From the cell containing the given text, extract its center point as (x, y) coordinate. 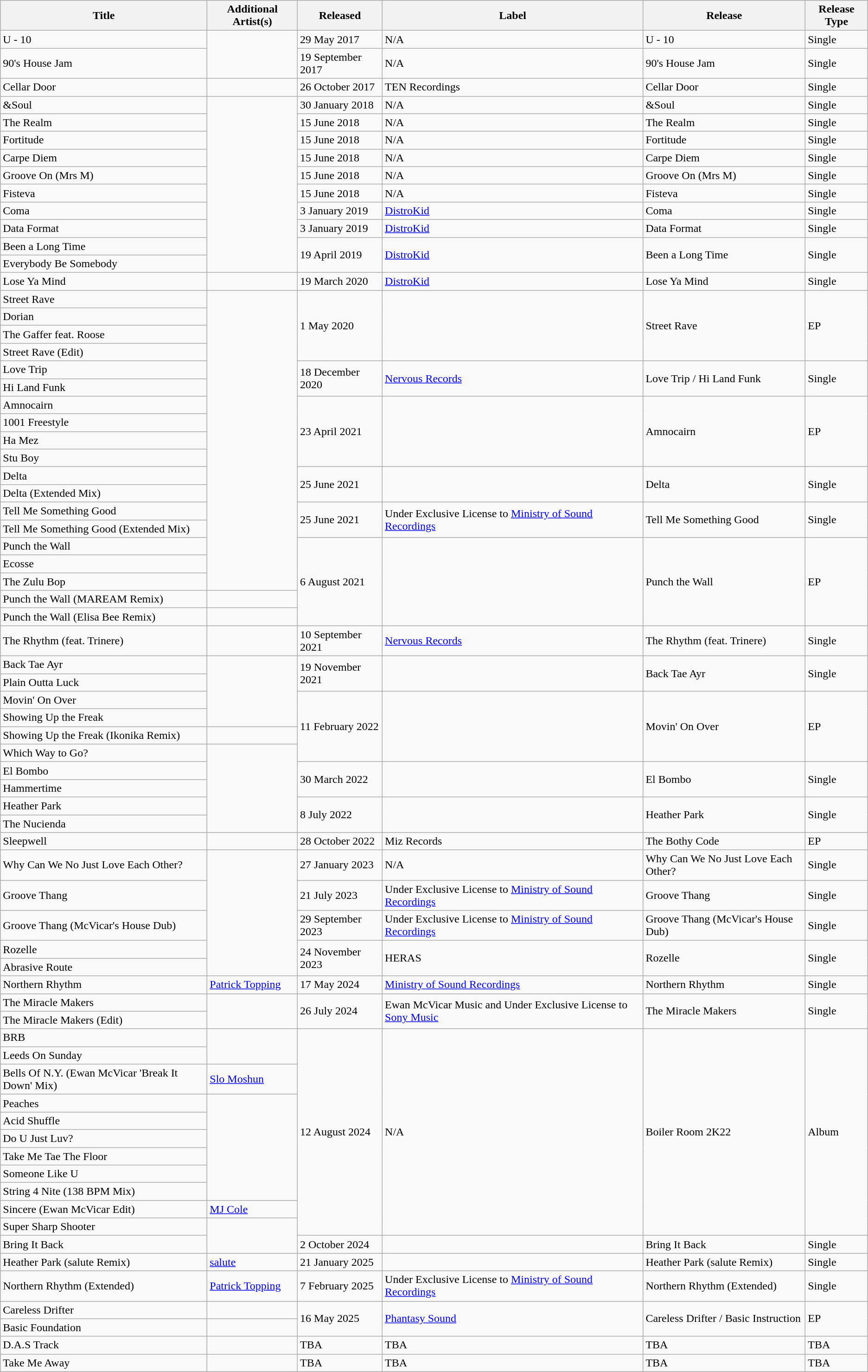
19 March 2020 (340, 282)
12 August 2024 (340, 1132)
Punch the Wall (MAREAM Remix) (104, 599)
Phantasy Sound (513, 1319)
Sincere (Ewan McVicar Edit) (104, 1209)
The Miracle Makers (Edit) (104, 1020)
27 January 2023 (340, 866)
salute (252, 1262)
21 July 2023 (340, 895)
19 September 2017 (340, 63)
Peaches (104, 1103)
Ecosse (104, 564)
The Gaffer feat. Roose (104, 334)
Acid Shuffle (104, 1121)
The Bothy Code (724, 841)
Hi Land Funk (104, 387)
Take Me Away (104, 1363)
23 April 2021 (340, 431)
D.A.S Track (104, 1345)
The Nucienda (104, 823)
Ha Mez (104, 440)
19 November 2021 (340, 673)
Take Me Tae The Floor (104, 1156)
6 August 2021 (340, 582)
29 May 2017 (340, 39)
TEN Recordings (513, 87)
Title (104, 16)
8 July 2022 (340, 814)
HERAS (513, 958)
Ministry of Sound Recordings (513, 985)
11 February 2022 (340, 726)
10 September 2021 (340, 641)
24 November 2023 (340, 958)
Careless Drifter / Basic Instruction (724, 1319)
MJ Cole (252, 1209)
Released (340, 16)
Do U Just Luv? (104, 1138)
21 January 2025 (340, 1262)
Tell Me Something Good (Extended Mix) (104, 528)
Super Sharp Shooter (104, 1227)
Showing Up the Freak (Ikonika Remix) (104, 735)
Ewan McVicar Music and Under Exclusive License to Sony Music (513, 1011)
16 May 2025 (340, 1319)
BRB (104, 1038)
The Zulu Bop (104, 582)
Basic Foundation (104, 1327)
29 September 2023 (340, 926)
Street Rave (Edit) (104, 352)
7 February 2025 (340, 1286)
17 May 2024 (340, 985)
19 April 2019 (340, 255)
Plain Outta Luck (104, 682)
1 May 2020 (340, 326)
Sleepwell (104, 841)
Label (513, 16)
18 December 2020 (340, 378)
Someone Like U (104, 1174)
Dorian (104, 317)
Release Type (836, 16)
String 4 Nite (138 BPM Mix) (104, 1192)
Boiler Room 2K22 (724, 1132)
Release (724, 16)
26 July 2024 (340, 1011)
Hammertime (104, 788)
Leeds On Sunday (104, 1055)
Stu Boy (104, 458)
Album (836, 1132)
Punch the Wall (Elisa Bee Remix) (104, 617)
1001 Freestyle (104, 423)
Love Trip (104, 370)
Showing Up the Freak (104, 718)
Bells Of N.Y. (Ewan McVicar 'Break It Down' Mix) (104, 1079)
Slo Moshun (252, 1079)
30 January 2018 (340, 105)
Love Trip / Hi Land Funk (724, 378)
Abrasive Route (104, 967)
Which Way to Go? (104, 753)
Everybody Be Somebody (104, 264)
Miz Records (513, 841)
Delta (Extended Mix) (104, 493)
26 October 2017 (340, 87)
Careless Drifter (104, 1310)
30 March 2022 (340, 779)
2 October 2024 (340, 1244)
28 October 2022 (340, 841)
Additional Artist(s) (252, 16)
